Detect which cell encompasses the target text, then output its (x, y) center coordinate. 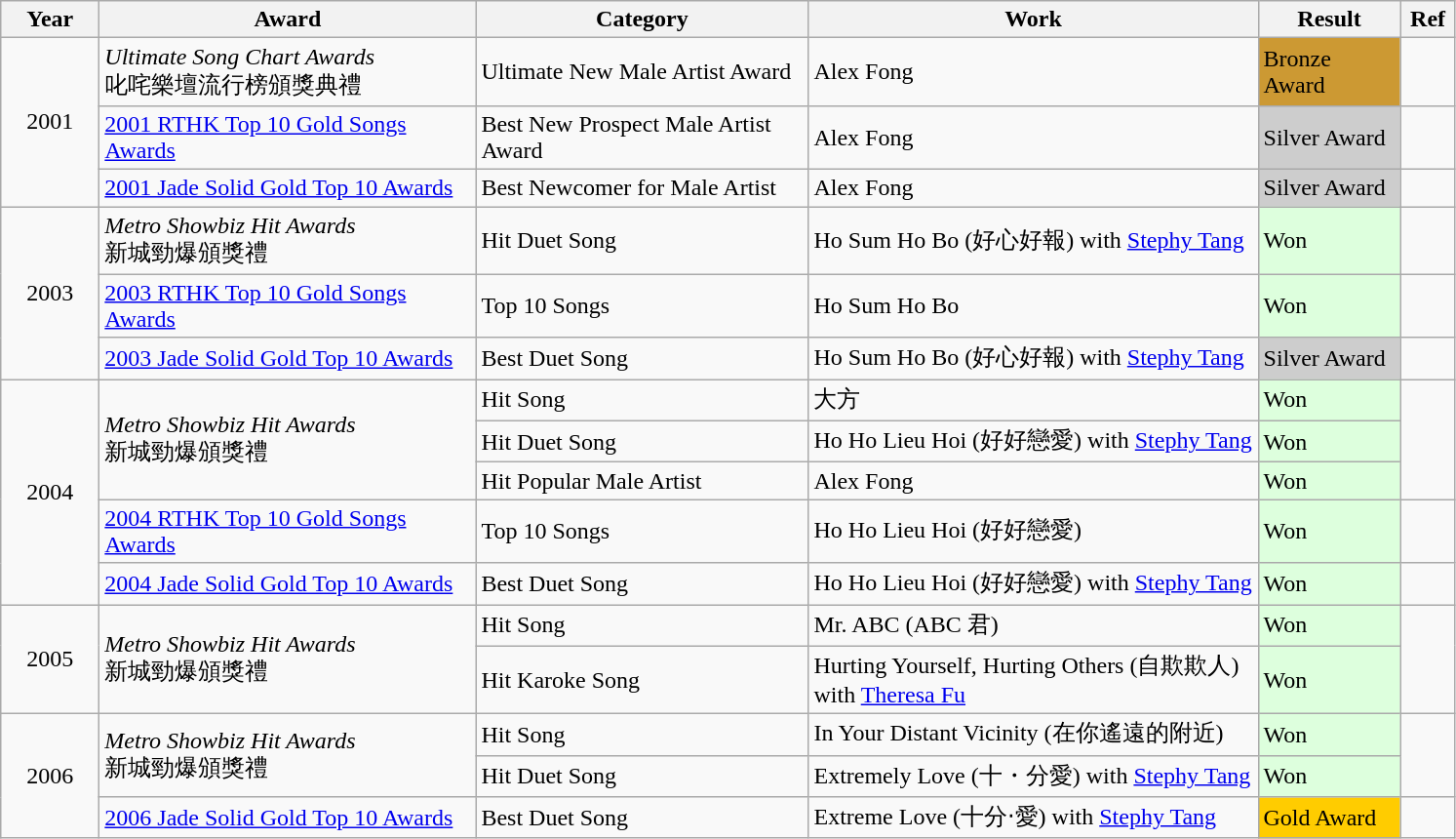
Category (642, 20)
2005 (51, 659)
Best Newcomer for Male Artist (642, 187)
Extreme Love (十分‧愛) with Stephy Tang (1034, 818)
2004 Jade Solid Gold Top 10 Awards (288, 583)
Work (1034, 20)
Hit Popular Male Artist (642, 481)
Mr. ABC (ABC 君) (1034, 626)
Ultimate New Male Artist Award (642, 72)
Bronze Award (1329, 72)
Result (1329, 20)
Award (288, 20)
2004 (51, 492)
Ho Sum Ho Bo (1034, 306)
Ultimate Song Chart Awards叱咤樂壇流行榜頒獎典禮 (288, 72)
大方 (1034, 400)
Year (51, 20)
Hurting Yourself, Hurting Others (自欺欺人) with Theresa Fu (1034, 680)
2006 Jade Solid Gold Top 10 Awards (288, 818)
Gold Award (1329, 818)
2006 (51, 777)
Extremely Love (十・分愛) with Stephy Tang (1034, 777)
Ref (1428, 20)
2001 RTHK Top 10 Gold Songs Awards (288, 137)
In Your Distant Vicinity (在你遙遠的附近) (1034, 736)
2001 (51, 123)
Best New Prospect Male Artist Award (642, 137)
2003 RTHK Top 10 Gold Songs Awards (288, 306)
2004 RTHK Top 10 Gold Songs Awards (288, 531)
Ho Ho Lieu Hoi (好好戀愛) (1034, 531)
2001 Jade Solid Gold Top 10 Awards (288, 187)
2003 (51, 293)
2003 Jade Solid Gold Top 10 Awards (288, 359)
Hit Karoke Song (642, 680)
